Determine the [X, Y] coordinate at the center of the cell enclosing the given text.  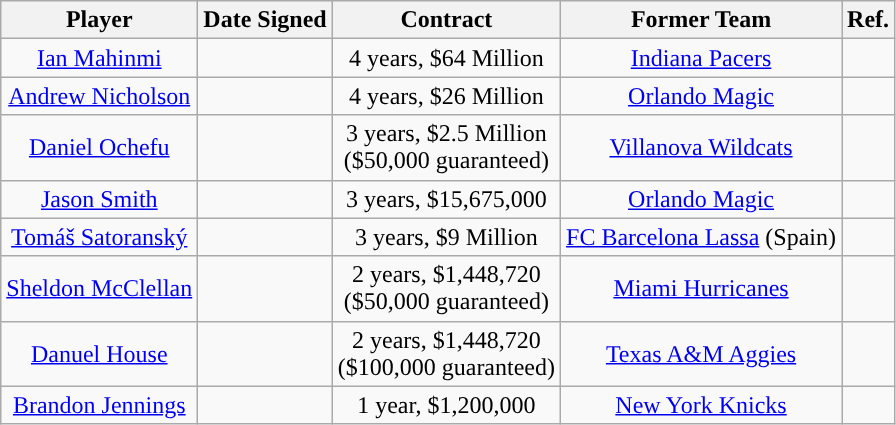
3 years, $15,675,000 [446, 199]
4 years, $64 Million [446, 58]
Player [100, 20]
Brandon Jennings [100, 405]
2 years, $1,448,720 ($100,000 guaranteed) [446, 354]
Texas A&M Aggies [702, 354]
4 years, $26 Million [446, 96]
Villanova Wildcats [702, 148]
Date Signed [265, 20]
1 year, $1,200,000 [446, 405]
Former Team [702, 20]
Indiana Pacers [702, 58]
3 years, $2.5 Million ($50,000 guaranteed) [446, 148]
Sheldon McClellan [100, 288]
Ian Mahinmi [100, 58]
Contract [446, 20]
Danuel House [100, 354]
New York Knicks [702, 405]
Tomáš Satoranský [100, 237]
Andrew Nicholson [100, 96]
3 years, $9 Million [446, 237]
Miami Hurricanes [702, 288]
Jason Smith [100, 199]
2 years, $1,448,720 ($50,000 guaranteed) [446, 288]
Ref. [868, 20]
FC Barcelona Lassa (Spain) [702, 237]
Daniel Ochefu [100, 148]
